Return the (X, Y) coordinate for the center point of the cell that contains the specified text.  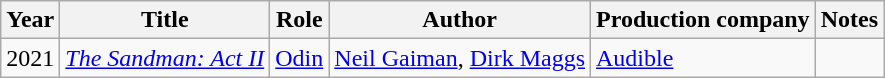
Odin (300, 58)
Title (165, 20)
The Sandman: Act II (165, 58)
Author (460, 20)
Neil Gaiman, Dirk Maggs (460, 58)
Notes (849, 20)
Role (300, 20)
2021 (30, 58)
Production company (704, 20)
Audible (704, 58)
Year (30, 20)
